For the text-containing cell, return its midpoint in [X, Y] coordinate format. 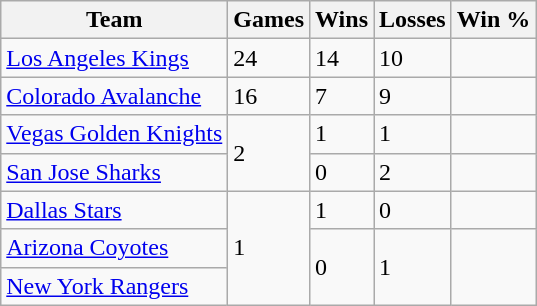
9 [413, 96]
Team [114, 20]
24 [269, 58]
Vegas Golden Knights [114, 134]
Los Angeles Kings [114, 58]
New York Rangers [114, 286]
Games [269, 20]
Dallas Stars [114, 210]
Losses [413, 20]
Arizona Coyotes [114, 248]
10 [413, 58]
Colorado Avalanche [114, 96]
Win % [494, 20]
7 [342, 96]
14 [342, 58]
San Jose Sharks [114, 172]
16 [269, 96]
Wins [342, 20]
